Return [x, y] of the center of cell containing provided text 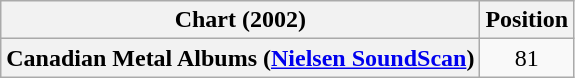
Position [527, 20]
Chart (2002) [240, 20]
Canadian Metal Albums (Nielsen SoundScan) [240, 58]
81 [527, 58]
